Determine the (x, y) coordinate at the center of the cell enclosing the given text.  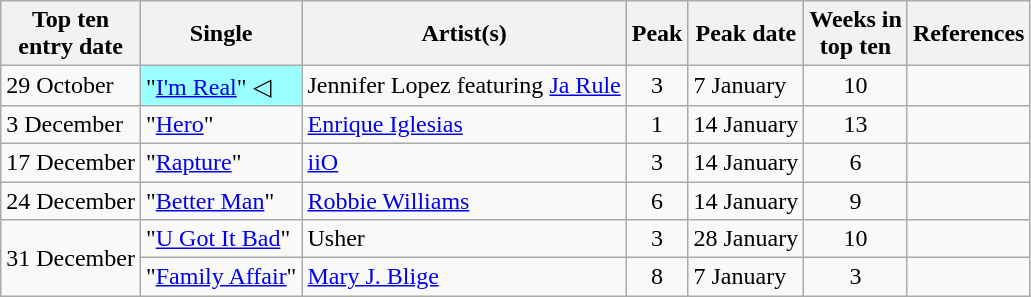
8 (657, 277)
Peak (657, 34)
Weeks intop ten (856, 34)
"Better Man" (221, 201)
9 (856, 201)
References (968, 34)
"Hero" (221, 124)
Jennifer Lopez featuring Ja Rule (464, 86)
13 (856, 124)
iiO (464, 162)
"Rapture" (221, 162)
"Family Affair" (221, 277)
"I'm Real" ◁ (221, 86)
17 December (71, 162)
3 December (71, 124)
29 October (71, 86)
"U Got It Bad" (221, 239)
Robbie Williams (464, 201)
24 December (71, 201)
Mary J. Blige (464, 277)
28 January (746, 239)
Peak date (746, 34)
1 (657, 124)
Top tenentry date (71, 34)
Single (221, 34)
Enrique Iglesias (464, 124)
Artist(s) (464, 34)
Usher (464, 239)
31 December (71, 258)
